For the text-containing cell, return its midpoint in [x, y] coordinate format. 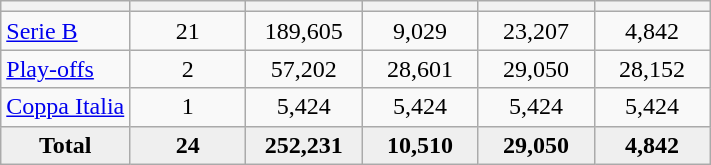
252,231 [304, 145]
21 [188, 31]
1 [188, 107]
9,029 [420, 31]
23,207 [536, 31]
Serie B [66, 31]
28,152 [652, 69]
Coppa Italia [66, 107]
2 [188, 69]
57,202 [304, 69]
189,605 [304, 31]
24 [188, 145]
Total [66, 145]
Play-offs [66, 69]
10,510 [420, 145]
28,601 [420, 69]
